Scan for the cell matching the given text and deliver its [X, Y] coordinate at center. 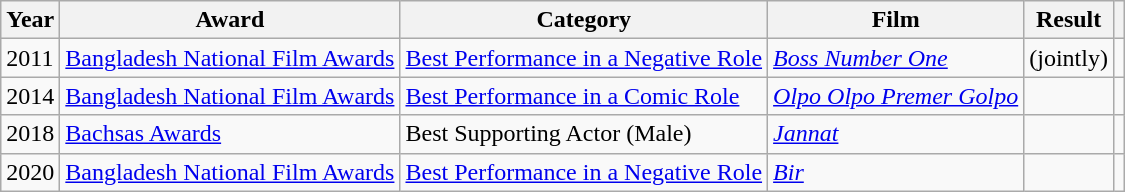
Film [896, 20]
Best Performance in a Comic Role [584, 96]
2014 [30, 96]
Year [30, 20]
Bachsas Awards [230, 134]
Result [1069, 20]
Boss Number One [896, 58]
Award [230, 20]
2020 [30, 172]
Olpo Olpo Premer Golpo [896, 96]
Best Supporting Actor (Male) [584, 134]
Bir [896, 172]
Jannat [896, 134]
2018 [30, 134]
2011 [30, 58]
Category [584, 20]
(jointly) [1069, 58]
